Detect which cell encompasses the target text, then output its (X, Y) center coordinate. 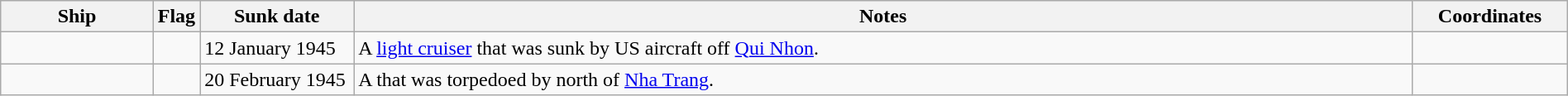
Flag (176, 17)
A that was torpedoed by north of Nha Trang. (883, 79)
A light cruiser that was sunk by US aircraft off Qui Nhon. (883, 48)
20 February 1945 (277, 79)
Sunk date (277, 17)
Notes (883, 17)
Ship (77, 17)
12 January 1945 (277, 48)
Coordinates (1490, 17)
